Determine the (X, Y) coordinate at the center of the cell enclosing the given text.  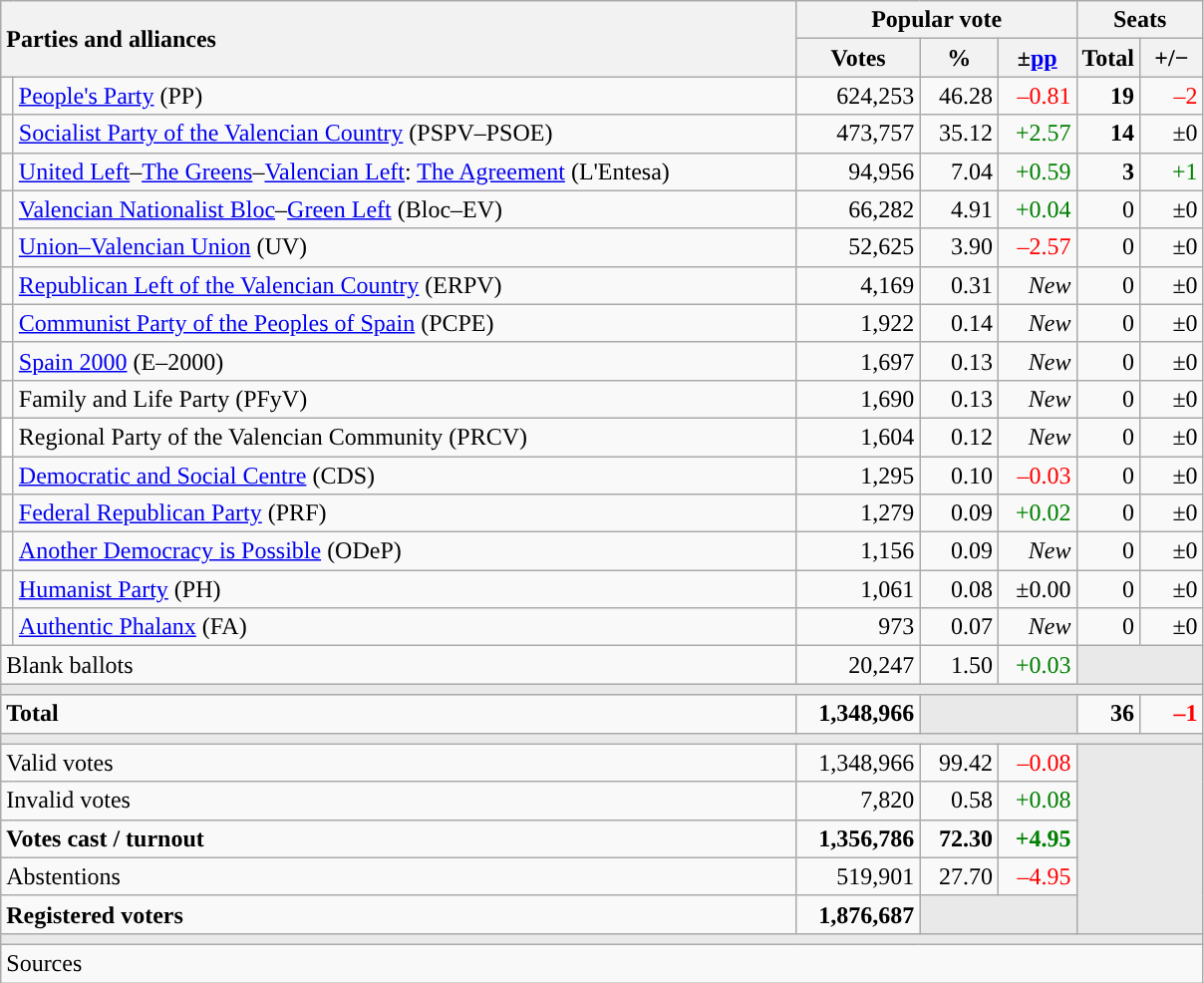
–2.57 (1037, 247)
0.08 (959, 589)
–4.95 (1037, 876)
+1 (1172, 171)
14 (1108, 134)
1,604 (858, 437)
1,922 (858, 323)
Invalid votes (399, 801)
Seats (1140, 20)
72.30 (959, 838)
94,956 (858, 171)
1,061 (858, 589)
±0.00 (1037, 589)
1,697 (858, 361)
Communist Party of the Peoples of Spain (PCPE) (405, 323)
0.58 (959, 801)
1,356,786 (858, 838)
Republican Left of the Valencian Country (ERPV) (405, 285)
19 (1108, 96)
+0.04 (1037, 209)
Parties and alliances (399, 39)
1,156 (858, 551)
4.91 (959, 209)
1.50 (959, 665)
Registered voters (399, 914)
+0.03 (1037, 665)
519,901 (858, 876)
1,690 (858, 399)
0.14 (959, 323)
3.90 (959, 247)
Humanist Party (PH) (405, 589)
+2.57 (1037, 134)
Sources (602, 963)
Popular vote (937, 20)
+/− (1172, 58)
973 (858, 627)
Democratic and Social Centre (CDS) (405, 476)
Valencian Nationalist Bloc–Green Left (Bloc–EV) (405, 209)
United Left–The Greens–Valencian Left: The Agreement (L'Entesa) (405, 171)
52,625 (858, 247)
Federal Republican Party (PRF) (405, 513)
3 (1108, 171)
Spain 2000 (E–2000) (405, 361)
27.70 (959, 876)
0.10 (959, 476)
+0.59 (1037, 171)
0.31 (959, 285)
–0.81 (1037, 96)
4,169 (858, 285)
+4.95 (1037, 838)
People's Party (PP) (405, 96)
Abstentions (399, 876)
Another Democracy is Possible (ODeP) (405, 551)
99.42 (959, 763)
0.12 (959, 437)
–0.03 (1037, 476)
+0.02 (1037, 513)
624,253 (858, 96)
Valid votes (399, 763)
+0.08 (1037, 801)
Votes cast / turnout (399, 838)
7.04 (959, 171)
1,279 (858, 513)
Regional Party of the Valencian Community (PRCV) (405, 437)
Union–Valencian Union (UV) (405, 247)
66,282 (858, 209)
–1 (1172, 714)
–2 (1172, 96)
20,247 (858, 665)
Votes (858, 58)
0.07 (959, 627)
Authentic Phalanx (FA) (405, 627)
473,757 (858, 134)
35.12 (959, 134)
1,295 (858, 476)
46.28 (959, 96)
Blank ballots (399, 665)
Family and Life Party (PFyV) (405, 399)
36 (1108, 714)
–0.08 (1037, 763)
Socialist Party of the Valencian Country (PSPV–PSOE) (405, 134)
1,876,687 (858, 914)
7,820 (858, 801)
% (959, 58)
±pp (1037, 58)
